Search for the cell housing the specified text and yield its [x, y] center coordinate. 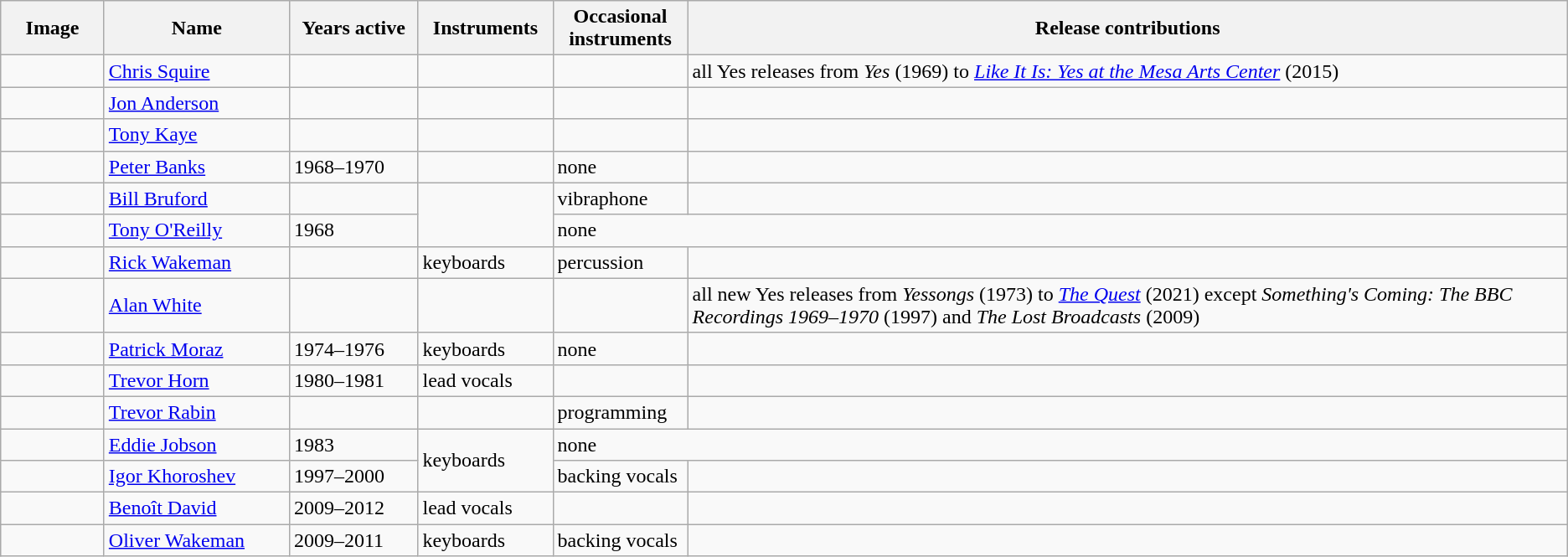
Alan White [196, 305]
Patrick Moraz [196, 348]
Bill Bruford [196, 199]
Occasional instruments [620, 28]
Jon Anderson [196, 103]
Peter Banks [196, 167]
2009–2011 [353, 540]
2009–2012 [353, 508]
1997–2000 [353, 477]
Eddie Jobson [196, 445]
vibraphone [620, 199]
1974–1976 [353, 348]
Years active [353, 28]
Chris Squire [196, 71]
percussion [620, 262]
all Yes releases from Yes (1969) to Like It Is: Yes at the Mesa Arts Center (2015) [1127, 71]
Rick Wakeman [196, 262]
Tony Kaye [196, 135]
Igor Khoroshev [196, 477]
Trevor Horn [196, 380]
programming [620, 412]
1980–1981 [353, 380]
Tony O'Reilly [196, 230]
Image [53, 28]
Oliver Wakeman [196, 540]
Release contributions [1127, 28]
1983 [353, 445]
1968–1970 [353, 167]
1968 [353, 230]
Benoît David [196, 508]
Name [196, 28]
Instruments [486, 28]
Trevor Rabin [196, 412]
